Extract the [x, y] coordinate from the center of the cell holding the provided text.  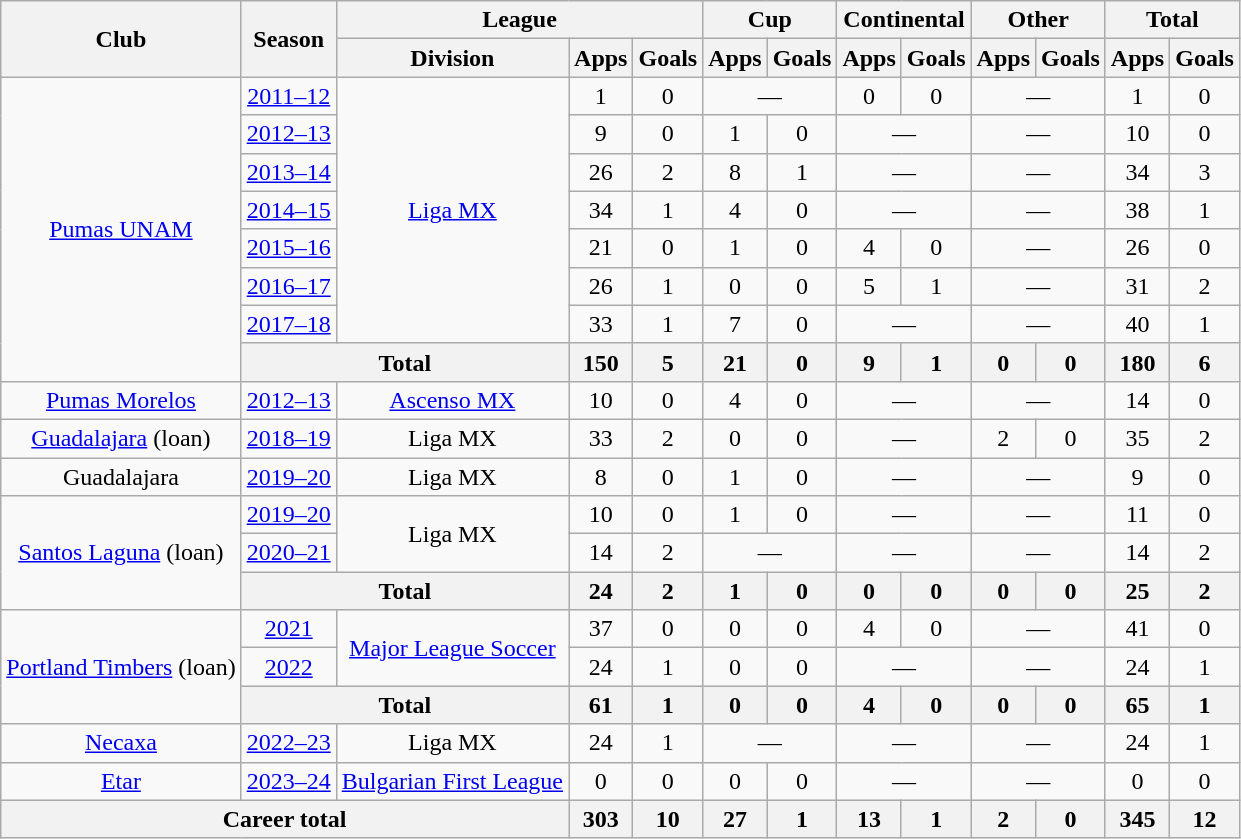
2021 [288, 629]
Bulgarian First League [452, 781]
Ascenso MX [452, 400]
2022–23 [288, 743]
61 [601, 705]
Season [288, 39]
Pumas UNAM [121, 229]
2015–16 [288, 248]
Career total [285, 819]
Continental [904, 20]
2020–21 [288, 553]
31 [1137, 286]
2013–14 [288, 172]
41 [1137, 629]
40 [1137, 324]
Cup [770, 20]
180 [1137, 362]
3 [1205, 172]
2014–15 [288, 210]
Etar [121, 781]
35 [1137, 438]
Other [1038, 20]
Major League Soccer [452, 648]
2022 [288, 667]
2018–19 [288, 438]
2011–12 [288, 96]
6 [1205, 362]
2016–17 [288, 286]
7 [735, 324]
Necaxa [121, 743]
13 [869, 819]
Division [452, 58]
65 [1137, 705]
Club [121, 39]
27 [735, 819]
345 [1137, 819]
38 [1137, 210]
303 [601, 819]
Pumas Morelos [121, 400]
League [520, 20]
Portland Timbers (loan) [121, 667]
150 [601, 362]
2017–18 [288, 324]
Santos Laguna (loan) [121, 553]
37 [601, 629]
25 [1137, 591]
12 [1205, 819]
2023–24 [288, 781]
11 [1137, 515]
Guadalajara (loan) [121, 438]
Guadalajara [121, 477]
